For the text-containing cell, return its midpoint in [x, y] coordinate format. 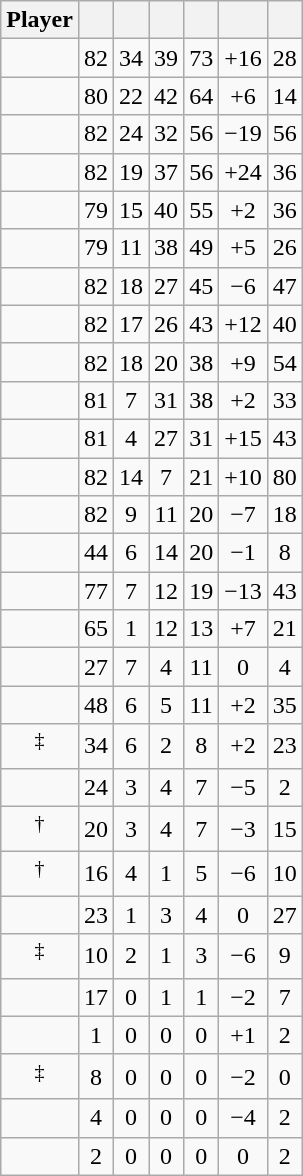
33 [284, 400]
39 [166, 58]
47 [284, 286]
+10 [244, 477]
42 [166, 96]
−13 [244, 591]
Player [40, 20]
32 [166, 134]
−1 [244, 553]
45 [202, 286]
+12 [244, 324]
44 [96, 553]
73 [202, 58]
+5 [244, 248]
+1 [244, 1035]
55 [202, 210]
16 [96, 874]
35 [284, 705]
+16 [244, 58]
+24 [244, 172]
49 [202, 248]
37 [166, 172]
13 [202, 629]
−7 [244, 515]
48 [96, 705]
−19 [244, 134]
+6 [244, 96]
+15 [244, 438]
77 [96, 591]
−4 [244, 1118]
+9 [244, 362]
22 [132, 96]
65 [96, 629]
+7 [244, 629]
−5 [244, 787]
54 [284, 362]
−3 [244, 830]
28 [284, 58]
64 [202, 96]
